Determine the [X, Y] coordinate at the center of the cell enclosing the given text.  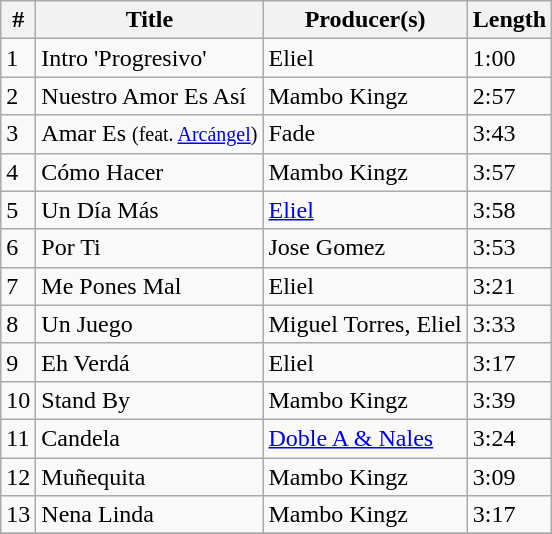
Por Ti [150, 248]
3:39 [509, 400]
8 [18, 324]
12 [18, 477]
3:33 [509, 324]
1 [18, 58]
Fade [365, 134]
3 [18, 134]
Un Día Más [150, 210]
2 [18, 96]
5 [18, 210]
7 [18, 286]
2:57 [509, 96]
3:58 [509, 210]
Eh Verdá [150, 362]
Amar Es (feat. Arcángel) [150, 134]
Me Pones Mal [150, 286]
Candela [150, 438]
Intro 'Progresivo' [150, 58]
Muñequita [150, 477]
3:53 [509, 248]
Un Juego [150, 324]
3:24 [509, 438]
13 [18, 515]
Nuestro Amor Es Así [150, 96]
6 [18, 248]
3:09 [509, 477]
3:43 [509, 134]
3:21 [509, 286]
Title [150, 20]
Producer(s) [365, 20]
10 [18, 400]
Nena Linda [150, 515]
Stand By [150, 400]
3:57 [509, 172]
Jose Gomez [365, 248]
1:00 [509, 58]
Miguel Torres, Eliel [365, 324]
9 [18, 362]
4 [18, 172]
# [18, 20]
Length [509, 20]
Doble A & Nales [365, 438]
11 [18, 438]
Cómo Hacer [150, 172]
